Find where the given text appears and provide that cell's center as (x, y) coordinate. 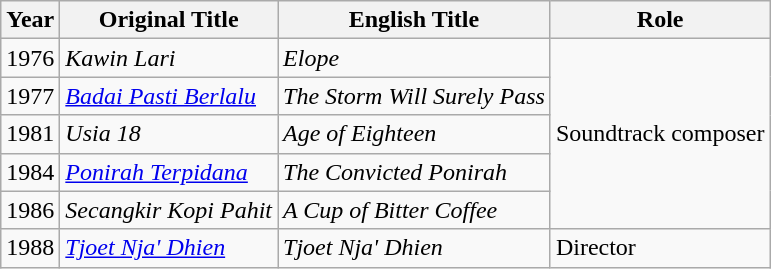
Usia 18 (169, 134)
Role (660, 20)
Age of Eighteen (414, 134)
Kawin Lari (169, 58)
1981 (30, 134)
Elope (414, 58)
1986 (30, 210)
English Title (414, 20)
Soundtrack composer (660, 134)
The Convicted Ponirah (414, 172)
1984 (30, 172)
Year (30, 20)
1977 (30, 96)
The Storm Will Surely Pass (414, 96)
Secangkir Kopi Pahit (169, 210)
Director (660, 248)
1976 (30, 58)
1988 (30, 248)
A Cup of Bitter Coffee (414, 210)
Original Title (169, 20)
Ponirah Terpidana (169, 172)
Badai Pasti Berlalu (169, 96)
